From the cell containing the given text, extract its center point as (x, y) coordinate. 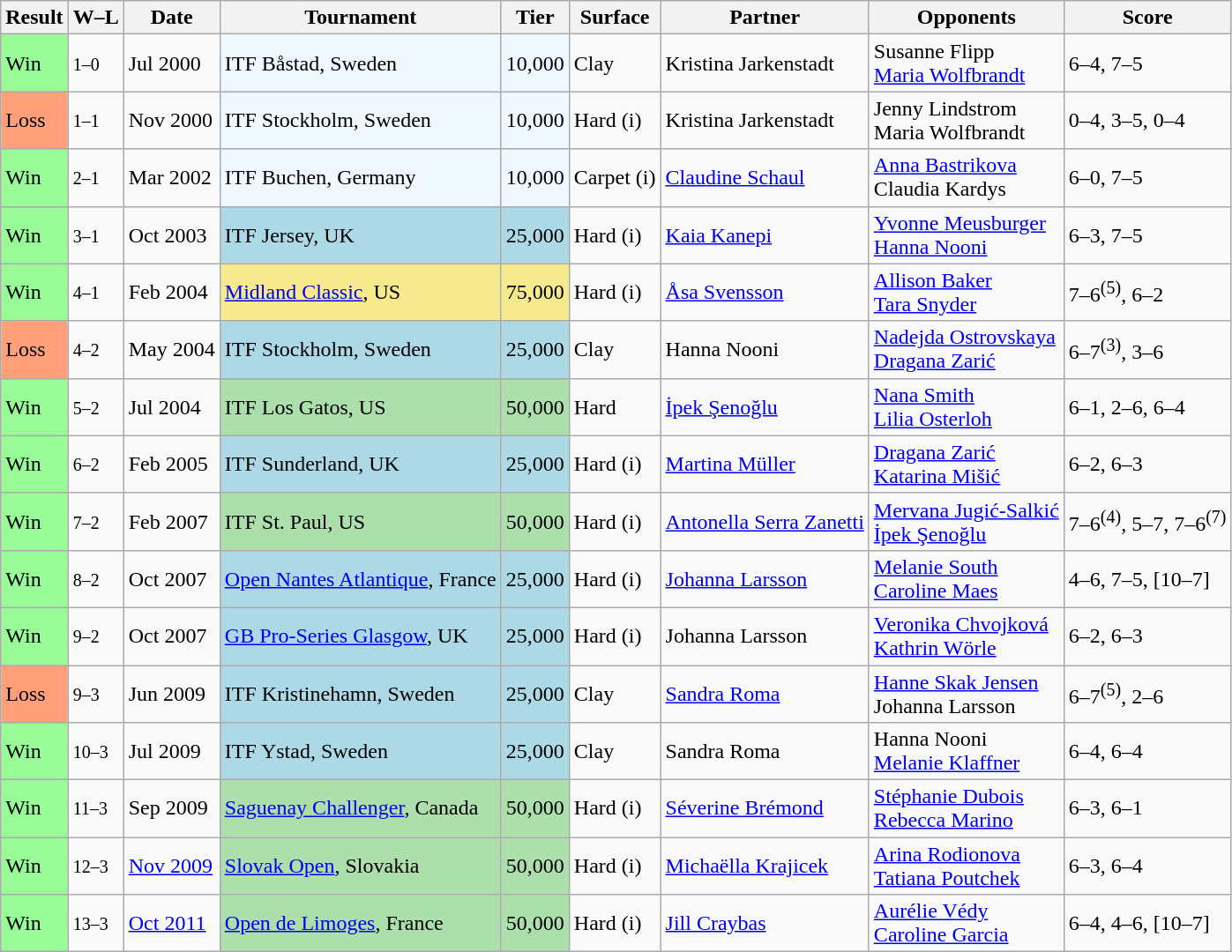
Veronika Chvojková Kathrin Wörle (967, 636)
Dragana Zarić Katarina Mišić (967, 464)
Nov 2000 (171, 120)
Feb 2004 (171, 293)
13–3 (95, 924)
İpek Şenoğlu (765, 407)
Jill Craybas (765, 924)
ITF Sunderland, UK (360, 464)
7–2 (95, 522)
Slovak Open, Slovakia (360, 866)
Hanna Nooni (765, 349)
4–1 (95, 293)
Jun 2009 (171, 693)
Carpet (i) (615, 178)
GB Pro-Series Glasgow, UK (360, 636)
Séverine Brémond (765, 809)
Opponents (967, 18)
6–4, 4–6, [10–7] (1147, 924)
Åsa Svensson (765, 293)
Michaëlla Krajicek (765, 866)
Melanie South Caroline Maes (967, 578)
Antonella Serra Zanetti (765, 522)
Saguenay Challenger, Canada (360, 809)
0–4, 3–5, 0–4 (1147, 120)
Stéphanie Dubois Rebecca Marino (967, 809)
ITF Kristinehamn, Sweden (360, 693)
6–3, 7–5 (1147, 234)
Open Nantes Atlantique, France (360, 578)
ITF Los Gatos, US (360, 407)
Martina Müller (765, 464)
Result (34, 18)
Arina Rodionova Tatiana Poutchek (967, 866)
Aurélie Védy Caroline Garcia (967, 924)
Open de Limoges, France (360, 924)
8–2 (95, 578)
W–L (95, 18)
Sep 2009 (171, 809)
6–3, 6–4 (1147, 866)
Jul 2000 (171, 63)
Nadejda Ostrovskaya Dragana Zarić (967, 349)
6–7(3), 3–6 (1147, 349)
6–7(5), 2–6 (1147, 693)
Hard (615, 407)
Hanna Nooni Melanie Klaffner (967, 751)
Jenny Lindstrom Maria Wolfbrandt (967, 120)
7–6(4), 5–7, 7–6(7) (1147, 522)
Nana Smith Lilia Osterloh (967, 407)
Anna Bastrikova Claudia Kardys (967, 178)
Yvonne Meusburger Hanna Nooni (967, 234)
Date (171, 18)
Partner (765, 18)
Nov 2009 (171, 866)
Feb 2005 (171, 464)
Hanne Skak Jensen Johanna Larsson (967, 693)
4–2 (95, 349)
6–4, 7–5 (1147, 63)
1–1 (95, 120)
Surface (615, 18)
Feb 2007 (171, 522)
6–3, 6–1 (1147, 809)
12–3 (95, 866)
6–1, 2–6, 6–4 (1147, 407)
May 2004 (171, 349)
Jul 2004 (171, 407)
Kaia Kanepi (765, 234)
3–1 (95, 234)
ITF Buchen, Germany (360, 178)
9–3 (95, 693)
Jul 2009 (171, 751)
75,000 (534, 293)
Midland Classic, US (360, 293)
2–1 (95, 178)
10–3 (95, 751)
Susanne Flipp Maria Wolfbrandt (967, 63)
ITF Jersey, UK (360, 234)
4–6, 7–5, [10–7] (1147, 578)
Mervana Jugić-Salkić İpek Şenoğlu (967, 522)
6–4, 6–4 (1147, 751)
9–2 (95, 636)
Allison Baker Tara Snyder (967, 293)
5–2 (95, 407)
Tournament (360, 18)
1–0 (95, 63)
Oct 2011 (171, 924)
Claudine Schaul (765, 178)
Oct 2003 (171, 234)
6–2 (95, 464)
ITF St. Paul, US (360, 522)
Mar 2002 (171, 178)
11–3 (95, 809)
Score (1147, 18)
ITF Ystad, Sweden (360, 751)
7–6(5), 6–2 (1147, 293)
6–0, 7–5 (1147, 178)
Tier (534, 18)
ITF Båstad, Sweden (360, 63)
